Pinpoint the cell where the given text exists, returning its (X, Y) midpoint coordinate. 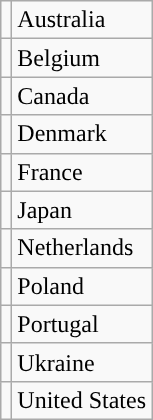
Ukraine (82, 362)
France (82, 172)
Canada (82, 96)
United States (82, 400)
Belgium (82, 58)
Portugal (82, 324)
Australia (82, 20)
Netherlands (82, 248)
Denmark (82, 134)
Poland (82, 286)
Japan (82, 210)
